Scan for the cell matching the given text and deliver its [x, y] coordinate at center. 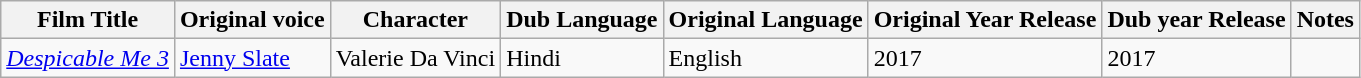
Film Title [88, 20]
Valerie Da Vinci [415, 58]
Jenny Slate [252, 58]
Original Language [766, 20]
Dub year Release [1196, 20]
Despicable Me 3 [88, 58]
Character [415, 20]
Hindi [582, 58]
Original Year Release [985, 20]
English [766, 58]
Original voice [252, 20]
Dub Language [582, 20]
Notes [1325, 20]
